Search for the cell housing the specified text and yield its (x, y) center coordinate. 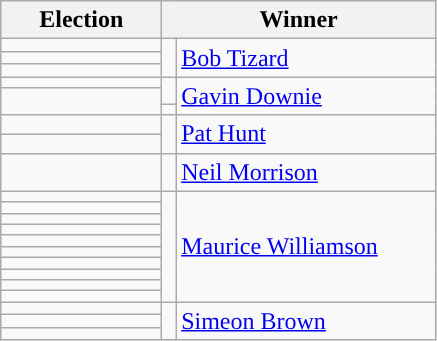
Election (82, 20)
Simeon Brown (306, 321)
Winner (299, 20)
Maurice Williamson (306, 246)
Gavin Downie (306, 96)
Bob Tizard (306, 58)
Pat Hunt (306, 134)
Neil Morrison (306, 172)
